From the cell containing the given text, extract its center point as [X, Y] coordinate. 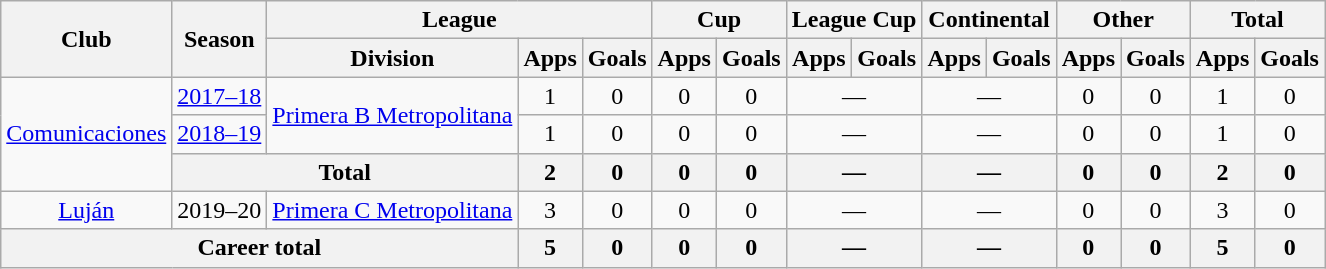
Primera B Metropolitana [392, 115]
2019–20 [220, 210]
League Cup [854, 20]
League [460, 20]
2018–19 [220, 134]
Career total [260, 248]
Continental [989, 20]
Comunicaciones [86, 134]
Season [220, 39]
2017–18 [220, 96]
Division [392, 58]
Cup [719, 20]
Other [1123, 20]
Luján [86, 210]
Primera C Metropolitana [392, 210]
Club [86, 39]
